Detect which cell encompasses the target text, then output its [X, Y] center coordinate. 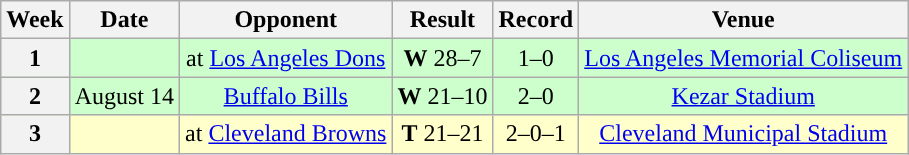
W 28–7 [442, 58]
T 21–21 [442, 134]
Buffalo Bills [286, 96]
2–0 [536, 96]
Kezar Stadium [744, 96]
Cleveland Municipal Stadium [744, 134]
Opponent [286, 20]
Date [124, 20]
1 [35, 58]
August 14 [124, 96]
Result [442, 20]
at Los Angeles Dons [286, 58]
Los Angeles Memorial Coliseum [744, 58]
at Cleveland Browns [286, 134]
1–0 [536, 58]
2 [35, 96]
W 21–10 [442, 96]
Record [536, 20]
Venue [744, 20]
2–0–1 [536, 134]
Week [35, 20]
3 [35, 134]
